Locate the cell with the specified text and output its [X, Y] center coordinate. 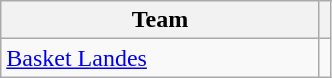
Team [160, 20]
Basket Landes [160, 58]
